Provide the (x, y) coordinate of the cell's center where the given text is located.  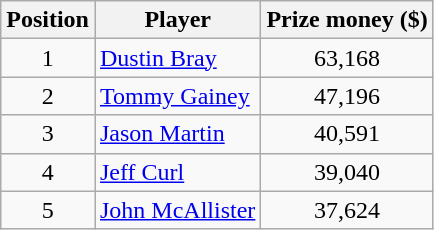
3 (48, 134)
Tommy Gainey (177, 96)
39,040 (347, 172)
2 (48, 96)
1 (48, 58)
Dustin Bray (177, 58)
John McAllister (177, 210)
37,624 (347, 210)
Prize money ($) (347, 20)
Player (177, 20)
Jeff Curl (177, 172)
40,591 (347, 134)
5 (48, 210)
Position (48, 20)
47,196 (347, 96)
Jason Martin (177, 134)
63,168 (347, 58)
4 (48, 172)
